Detect which cell encompasses the target text, then output its (x, y) center coordinate. 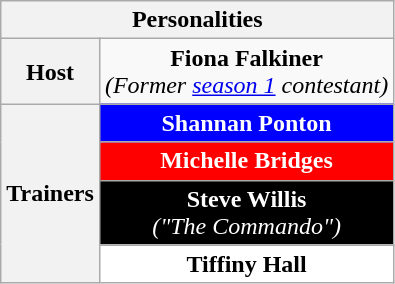
Trainers (50, 194)
Michelle Bridges (246, 161)
Tiffiny Hall (246, 264)
Host (50, 72)
Fiona Falkiner(Former season 1 contestant) (246, 72)
Shannan Ponton (246, 123)
Steve Willis("The Commando") (246, 212)
Personalities (198, 20)
